Provide the [x, y] coordinate of the cell's center where the given text is located.  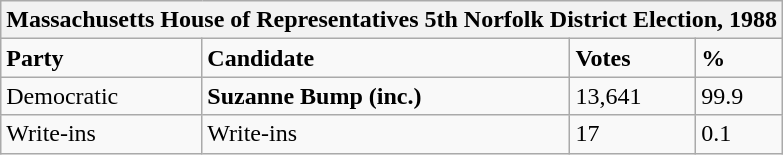
Democratic [102, 96]
Suzanne Bump (inc.) [386, 96]
Votes [633, 58]
% [740, 58]
Party [102, 58]
0.1 [740, 134]
13,641 [633, 96]
Candidate [386, 58]
99.9 [740, 96]
Massachusetts House of Representatives 5th Norfolk District Election, 1988 [392, 20]
17 [633, 134]
